Determine the [X, Y] coordinate at the center of the cell enclosing the given text.  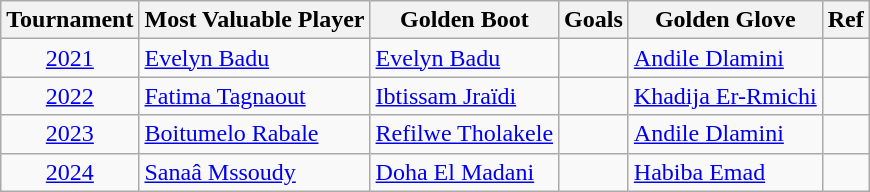
Khadija Er-Rmichi [725, 96]
Ibtissam Jraïdi [464, 96]
Golden Glove [725, 20]
Refilwe Tholakele [464, 134]
Boitumelo Rabale [254, 134]
2024 [70, 172]
Habiba Emad [725, 172]
Most Valuable Player [254, 20]
2022 [70, 96]
Ref [846, 20]
Goals [594, 20]
Tournament [70, 20]
2021 [70, 58]
Golden Boot [464, 20]
2023 [70, 134]
Doha El Madani [464, 172]
Sanaâ Mssoudy [254, 172]
Fatima Tagnaout [254, 96]
